Scan for the cell matching the given text and deliver its (X, Y) coordinate at center. 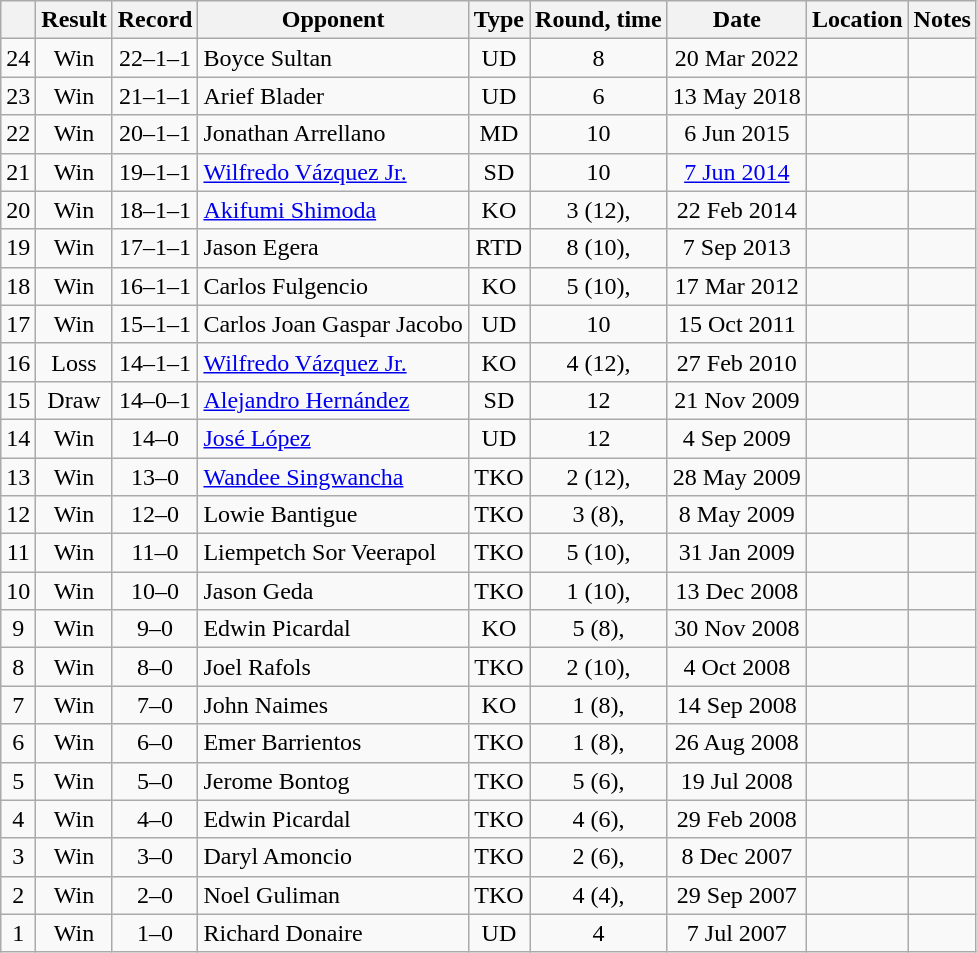
Jason Geda (333, 591)
Carlos Joan Gaspar Jacobo (333, 324)
Emer Barrientos (333, 743)
20 Mar 2022 (736, 58)
17 Mar 2012 (736, 286)
5 (6), (599, 781)
7 Jun 2014 (736, 172)
Richard Donaire (333, 933)
29 Sep 2007 (736, 895)
14–0–1 (155, 400)
Lowie Bantigue (333, 515)
15 Oct 2011 (736, 324)
21 Nov 2009 (736, 400)
4 Oct 2008 (736, 667)
Wandee Singwancha (333, 477)
21–1–1 (155, 96)
31 Jan 2009 (736, 553)
John Naimes (333, 705)
Boyce Sultan (333, 58)
Liempetch Sor Veerapol (333, 553)
12–0 (155, 515)
19 (18, 248)
26 Aug 2008 (736, 743)
5 (18, 781)
5 (8), (599, 629)
9–0 (155, 629)
4 (12), (599, 362)
6 Jun 2015 (736, 134)
Result (74, 20)
8 Dec 2007 (736, 857)
Record (155, 20)
4 (4), (599, 895)
Jerome Bontog (333, 781)
15–1–1 (155, 324)
22 Feb 2014 (736, 210)
15 (18, 400)
23 (18, 96)
Type (498, 20)
7 Sep 2013 (736, 248)
11–0 (155, 553)
13 (18, 477)
16 (18, 362)
28 May 2009 (736, 477)
7 (18, 705)
22 (18, 134)
3 (8), (599, 515)
2 (10), (599, 667)
24 (18, 58)
18 (18, 286)
Joel Rafols (333, 667)
Draw (74, 400)
13 May 2018 (736, 96)
16–1–1 (155, 286)
30 Nov 2008 (736, 629)
21 (18, 172)
8–0 (155, 667)
17 (18, 324)
3 (18, 857)
RTD (498, 248)
Alejandro Hernández (333, 400)
19 Jul 2008 (736, 781)
Location (857, 20)
13 Dec 2008 (736, 591)
2 (6), (599, 857)
2 (12), (599, 477)
14–0 (155, 438)
7–0 (155, 705)
14 Sep 2008 (736, 705)
8 May 2009 (736, 515)
3–0 (155, 857)
Date (736, 20)
Akifumi Shimoda (333, 210)
14 (18, 438)
20–1–1 (155, 134)
13–0 (155, 477)
6–0 (155, 743)
5–0 (155, 781)
1 (18, 933)
8 (10), (599, 248)
29 Feb 2008 (736, 819)
22–1–1 (155, 58)
3 (12), (599, 210)
Arief Blader (333, 96)
9 (18, 629)
MD (498, 134)
Round, time (599, 20)
7 Jul 2007 (736, 933)
Jason Egera (333, 248)
Jonathan Arrellano (333, 134)
18–1–1 (155, 210)
Daryl Amoncio (333, 857)
10–0 (155, 591)
1 (10), (599, 591)
José López (333, 438)
1–0 (155, 933)
Loss (74, 362)
4 Sep 2009 (736, 438)
27 Feb 2010 (736, 362)
19–1–1 (155, 172)
11 (18, 553)
20 (18, 210)
Opponent (333, 20)
Carlos Fulgencio (333, 286)
4 (6), (599, 819)
2–0 (155, 895)
14–1–1 (155, 362)
Notes (942, 20)
2 (18, 895)
Noel Guliman (333, 895)
17–1–1 (155, 248)
4–0 (155, 819)
